Provide the (x, y) coordinate of the cell's center where the given text is located.  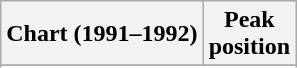
Peakposition (249, 34)
Chart (1991–1992) (102, 34)
